Extract the [X, Y] coordinate from the center of the cell holding the provided text.  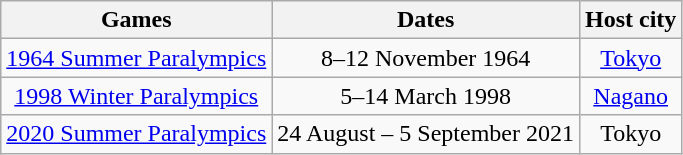
24 August – 5 September 2021 [426, 134]
5–14 March 1998 [426, 96]
1964 Summer Paralympics [136, 58]
Dates [426, 20]
Games [136, 20]
2020 Summer Paralympics [136, 134]
Nagano [630, 96]
Host city [630, 20]
1998 Winter Paralympics [136, 96]
8–12 November 1964 [426, 58]
